Determine the [X, Y] coordinate at the center of the cell enclosing the given text.  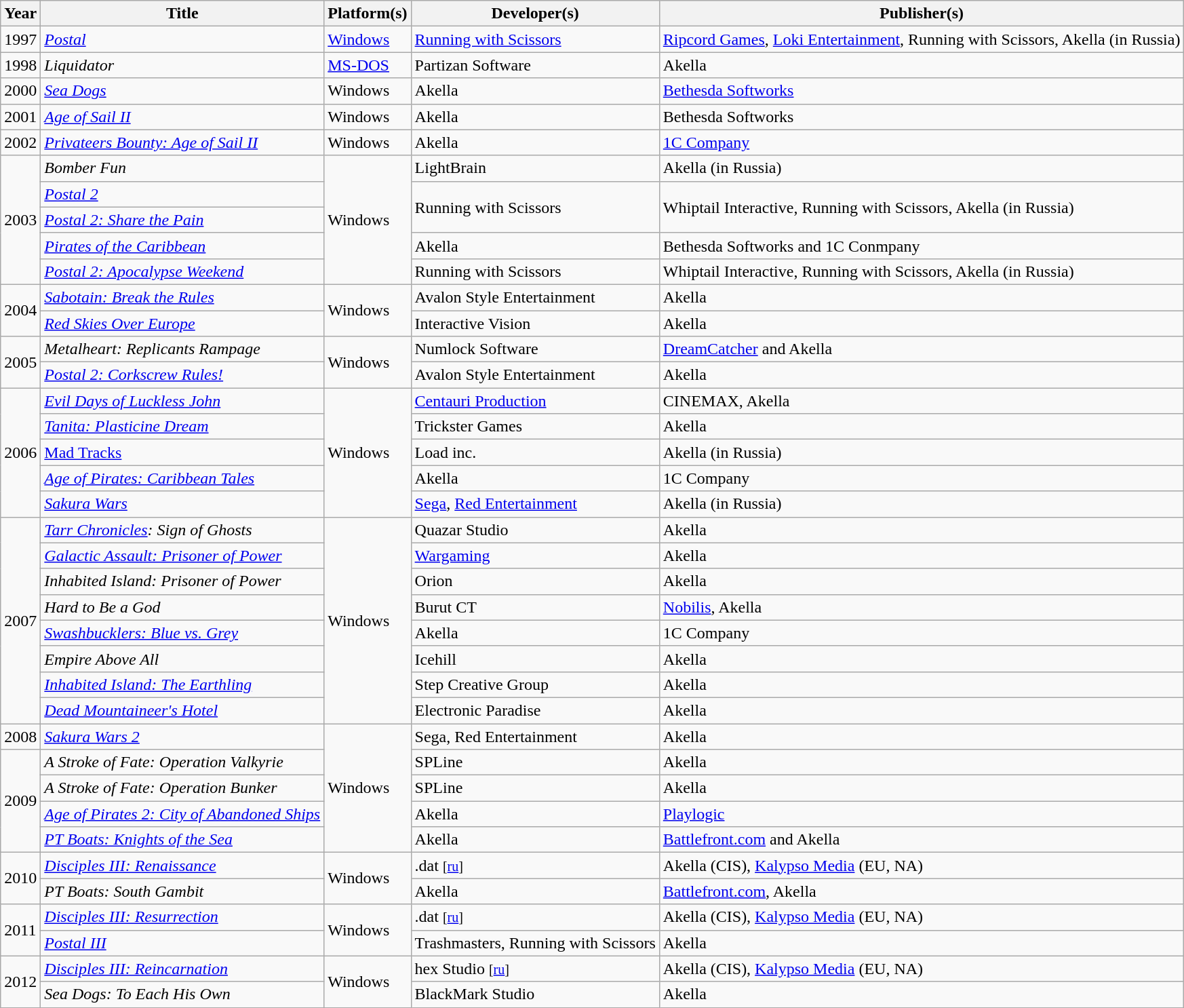
Battlefront.com and Akella [922, 840]
PT Boats: South Gambit [182, 891]
2007 [20, 620]
DreamCatcher and Akella [922, 349]
Centauri Production [535, 401]
2011 [20, 930]
Orion [535, 581]
Nobilis, Akella [922, 607]
Sakura Wars 2 [182, 736]
1998 [20, 65]
Sabotain: Break the Rules [182, 297]
Bomber Fun [182, 168]
Swashbucklers: Blue vs. Grey [182, 633]
Trickster Games [535, 427]
Metalheart: Replicants Rampage [182, 349]
Bethesda Softworks and 1C Conmpany [922, 246]
Mad Tracks [182, 452]
Empire Above All [182, 659]
Inhabited Island: Prisoner of Power [182, 581]
Wargaming [535, 556]
Postal III [182, 943]
A Stroke of Fate: Operation Bunker [182, 788]
Hard to Be a God [182, 607]
2006 [20, 452]
2000 [20, 91]
Step Creative Group [535, 684]
Sea Dogs [182, 91]
Numlock Software [535, 349]
Trashmasters, Running with Scissors [535, 943]
2009 [20, 801]
Load inc. [535, 452]
Privateers Bounty: Age of Sail II [182, 142]
Playlogic [922, 814]
Year [20, 14]
2008 [20, 736]
A Stroke of Fate: Operation Valkyrie [182, 762]
Icehill [535, 659]
2002 [20, 142]
Age of Pirates 2: City of Abandoned Ships [182, 814]
MS-DOS [368, 65]
Sakura Wars [182, 504]
Tanita: Plasticine Dream [182, 427]
Postal 2: Share the Pain [182, 220]
Title [182, 14]
Quazar Studio [535, 530]
Publisher(s) [922, 14]
Age of Pirates: Caribbean Tales [182, 478]
1997 [20, 39]
Interactive Vision [535, 324]
Tarr Chronicles: Sign of Ghosts [182, 530]
Developer(s) [535, 14]
Galactic Assault: Prisoner of Power [182, 556]
hex Studio [ru] [535, 969]
2004 [20, 310]
2005 [20, 362]
Platform(s) [368, 14]
Liquidator [182, 65]
Postal 2 [182, 194]
Postal [182, 39]
Postal 2: Corkscrew Rules! [182, 375]
Dead Mountaineer's Hotel [182, 710]
Evil Days of Luckless John [182, 401]
Postal 2: Apocalypse Weekend [182, 271]
Inhabited Island: The Earthling [182, 684]
Sea Dogs: To Each His Own [182, 994]
2010 [20, 878]
Age of Sail II [182, 117]
Disciples III: Reincarnation [182, 969]
Partizan Software [535, 65]
LightBrain [535, 168]
CINEMAX, Akella [922, 401]
2001 [20, 117]
Electronic Paradise [535, 710]
2003 [20, 220]
BlackMark Studio [535, 994]
Burut CT [535, 607]
Ripcord Games, Loki Entertainment, Running with Scissors, Akella (in Russia) [922, 39]
2012 [20, 982]
Battlefront.com, Akella [922, 891]
Pirates of the Caribbean [182, 246]
Disciples III: Renaissance [182, 866]
Red Skies Over Europe [182, 324]
PT Boats: Knights of the Sea [182, 840]
Disciples III: Resurrection [182, 917]
